Pinpoint the cell where the given text exists, returning its [x, y] midpoint coordinate. 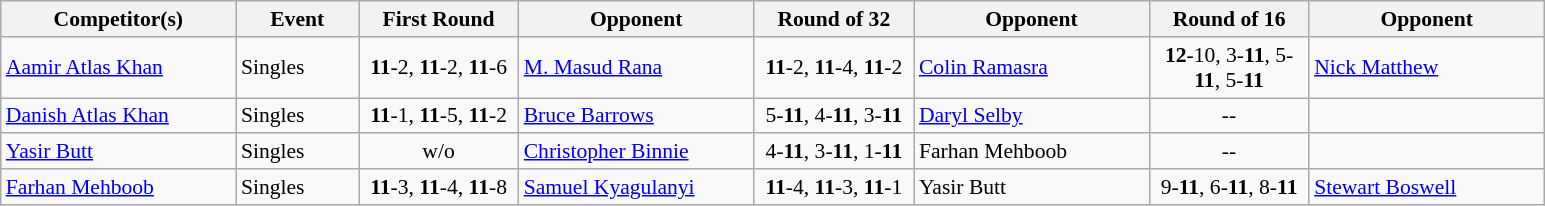
Samuel Kyagulanyi [636, 187]
Aamir Atlas Khan [118, 68]
Colin Ramasra [1032, 68]
4-11, 3-11, 1-11 [834, 152]
Round of 16 [1229, 19]
Christopher Binnie [636, 152]
First Round [438, 19]
11-1, 11-5, 11-2 [438, 116]
11-2, 11-2, 11-6 [438, 68]
Round of 32 [834, 19]
w/o [438, 152]
Stewart Boswell [1426, 187]
Bruce Barrows [636, 116]
11-3, 11-4, 11-8 [438, 187]
Nick Matthew [1426, 68]
Competitor(s) [118, 19]
12-10, 3-11, 5-11, 5-11 [1229, 68]
Event [298, 19]
9-11, 6-11, 8-11 [1229, 187]
M. Masud Rana [636, 68]
Danish Atlas Khan [118, 116]
11-4, 11-3, 11-1 [834, 187]
Daryl Selby [1032, 116]
11-2, 11-4, 11-2 [834, 68]
5-11, 4-11, 3-11 [834, 116]
